Scan for the cell matching the given text and deliver its (x, y) coordinate at center. 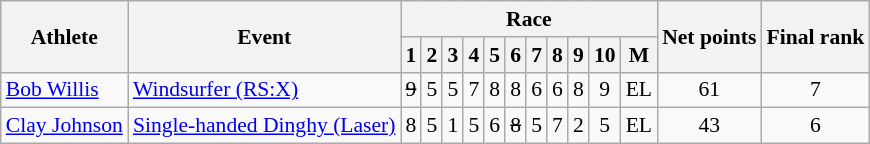
Single-handed Dinghy (Laser) (264, 126)
Net points (709, 36)
10 (605, 55)
Athlete (64, 36)
M (640, 55)
Event (264, 36)
Windsurfer (RS:X) (264, 90)
Clay Johnson (64, 126)
Final rank (815, 36)
Race (530, 19)
Bob Willis (64, 90)
61 (709, 90)
43 (709, 126)
3 (452, 55)
4 (474, 55)
